Return [x, y] of the center of cell containing provided text 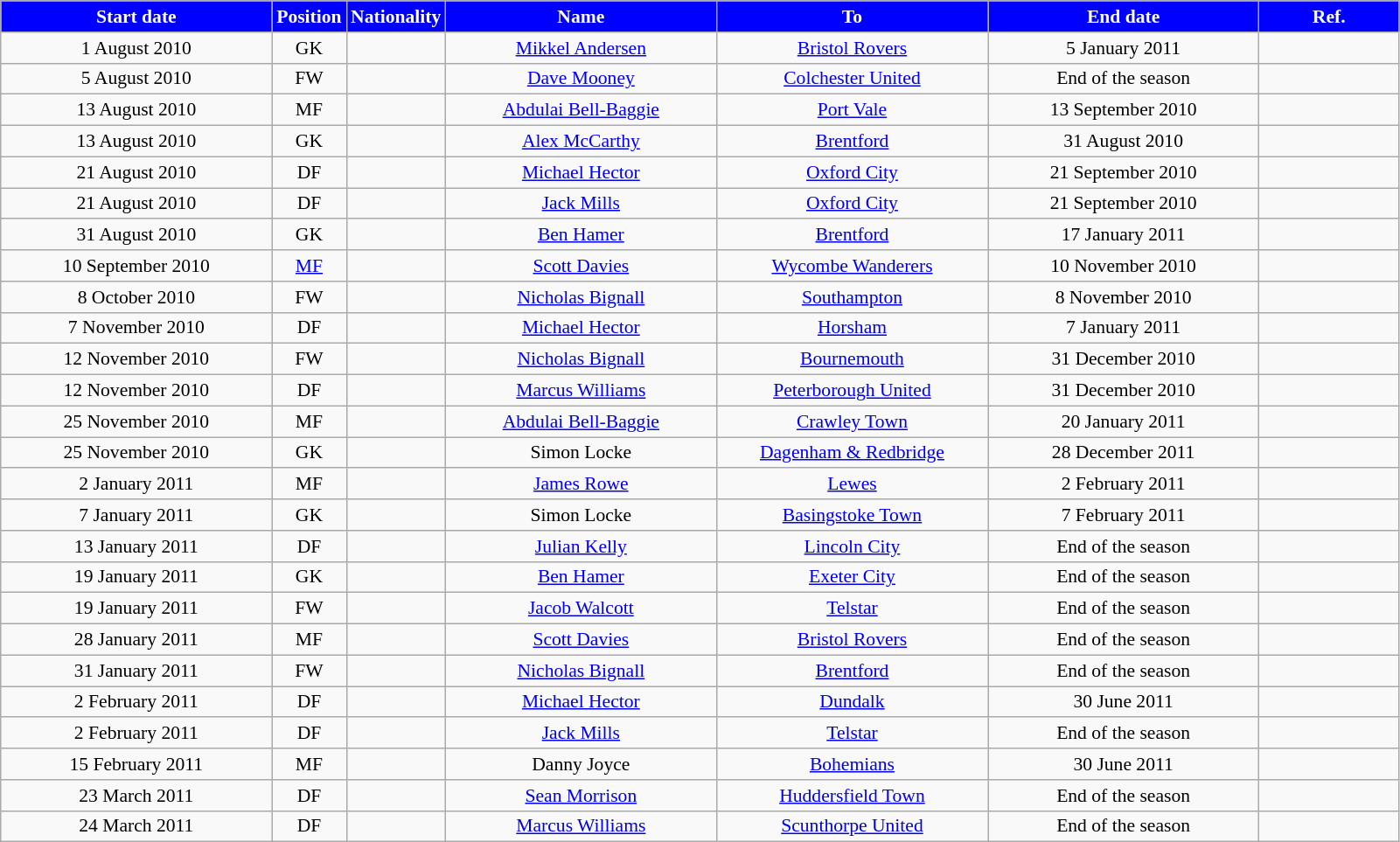
2 January 2011 [136, 484]
Danny Joyce [581, 764]
Jacob Walcott [581, 609]
7 November 2010 [136, 328]
Wycombe Wanderers [852, 266]
Start date [136, 17]
Colchester United [852, 79]
Southampton [852, 297]
5 August 2010 [136, 79]
James Rowe [581, 484]
23 March 2011 [136, 796]
Dundalk [852, 702]
Bournemouth [852, 359]
Peterborough United [852, 391]
Position [310, 17]
31 January 2011 [136, 671]
Port Vale [852, 110]
Bohemians [852, 764]
Julian Kelly [581, 546]
Lewes [852, 484]
End date [1124, 17]
Huddersfield Town [852, 796]
17 January 2011 [1124, 235]
Mikkel Andersen [581, 48]
10 November 2010 [1124, 266]
Scunthorpe United [852, 826]
28 December 2011 [1124, 453]
10 September 2010 [136, 266]
5 January 2011 [1124, 48]
Horsham [852, 328]
15 February 2011 [136, 764]
1 August 2010 [136, 48]
To [852, 17]
13 September 2010 [1124, 110]
28 January 2011 [136, 640]
13 January 2011 [136, 546]
Dave Mooney [581, 79]
8 October 2010 [136, 297]
Name [581, 17]
20 January 2011 [1124, 421]
Crawley Town [852, 421]
8 November 2010 [1124, 297]
Lincoln City [852, 546]
Alex McCarthy [581, 142]
Exeter City [852, 577]
Sean Morrison [581, 796]
24 March 2011 [136, 826]
Basingstoke Town [852, 515]
Dagenham & Redbridge [852, 453]
7 February 2011 [1124, 515]
Ref. [1329, 17]
Nationality [395, 17]
